Return the (x, y) coordinate for the center point of the cell that contains the specified text.  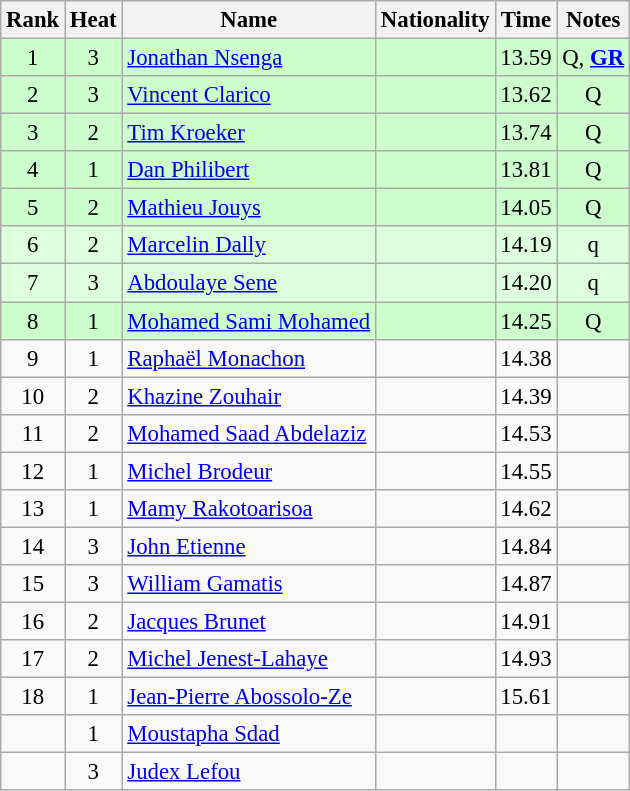
15 (33, 584)
12 (33, 471)
8 (33, 321)
Nationality (436, 20)
13 (33, 509)
Notes (594, 20)
Michel Jenest-Lahaye (249, 659)
John Etienne (249, 546)
14.19 (526, 245)
14.62 (526, 509)
9 (33, 358)
14.55 (526, 471)
13.62 (526, 95)
Jacques Brunet (249, 621)
Tim Kroeker (249, 133)
Judex Lefou (249, 772)
14.84 (526, 546)
Time (526, 20)
14.39 (526, 396)
14.20 (526, 283)
Q, GR (594, 58)
Michel Brodeur (249, 471)
14.38 (526, 358)
14.53 (526, 433)
Khazine Zouhair (249, 396)
17 (33, 659)
13.59 (526, 58)
Jean-Pierre Abossolo-Ze (249, 697)
14.93 (526, 659)
Mathieu Jouys (249, 208)
Raphaël Monachon (249, 358)
Abdoulaye Sene (249, 283)
5 (33, 208)
7 (33, 283)
Moustapha Sdad (249, 734)
Dan Philibert (249, 170)
Vincent Clarico (249, 95)
6 (33, 245)
18 (33, 697)
Rank (33, 20)
14 (33, 546)
Marcelin Dally (249, 245)
10 (33, 396)
Mamy Rakotoarisoa (249, 509)
Name (249, 20)
16 (33, 621)
13.74 (526, 133)
William Gamatis (249, 584)
11 (33, 433)
Mohamed Sami Mohamed (249, 321)
15.61 (526, 697)
14.25 (526, 321)
Heat (94, 20)
Mohamed Saad Abdelaziz (249, 433)
13.81 (526, 170)
4 (33, 170)
Jonathan Nsenga (249, 58)
14.05 (526, 208)
14.87 (526, 584)
14.91 (526, 621)
